Identify which cell holds the provided text, then report its (x, y) central coordinate. 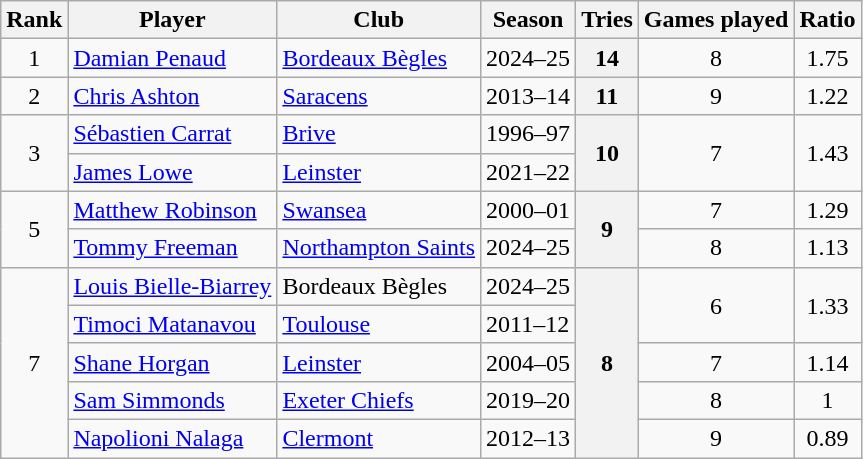
Sébastien Carrat (172, 134)
1.14 (828, 362)
1.33 (828, 305)
6 (716, 305)
Tries (608, 20)
1996–97 (528, 134)
James Lowe (172, 172)
Sam Simmonds (172, 400)
2021–22 (528, 172)
10 (608, 153)
2011–12 (528, 324)
Northampton Saints (379, 248)
2019–20 (528, 400)
Saracens (379, 96)
2012–13 (528, 438)
Timoci Matanavou (172, 324)
Tommy Freeman (172, 248)
1.43 (828, 153)
Damian Penaud (172, 58)
1.29 (828, 210)
Brive (379, 134)
Matthew Robinson (172, 210)
Exeter Chiefs (379, 400)
0.89 (828, 438)
1.13 (828, 248)
Rank (34, 20)
Clermont (379, 438)
11 (608, 96)
Swansea (379, 210)
1.75 (828, 58)
2 (34, 96)
2013–14 (528, 96)
Napolioni Nalaga (172, 438)
Louis Bielle-Biarrey (172, 286)
Season (528, 20)
Shane Horgan (172, 362)
Club (379, 20)
Ratio (828, 20)
2004–05 (528, 362)
2000–01 (528, 210)
Games played (716, 20)
1.22 (828, 96)
5 (34, 229)
14 (608, 58)
Toulouse (379, 324)
Player (172, 20)
Chris Ashton (172, 96)
3 (34, 153)
